Identify which cell holds the provided text, then report its [X, Y] central coordinate. 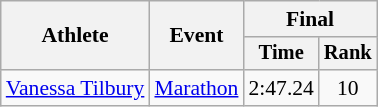
Vanessa Tilbury [76, 88]
Rank [348, 54]
Final [310, 19]
Athlete [76, 36]
Event [196, 36]
2:47.24 [280, 88]
10 [348, 88]
Marathon [196, 88]
Time [280, 54]
